Search for the cell housing the specified text and yield its [X, Y] center coordinate. 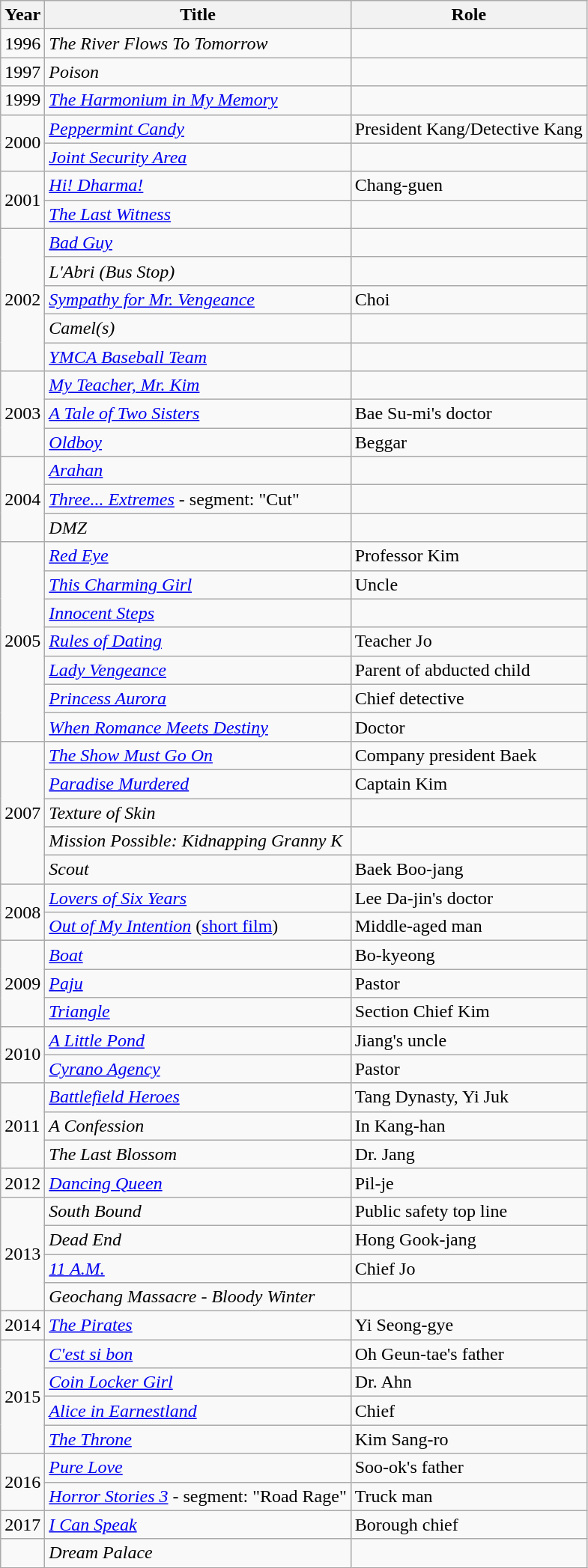
2005 [22, 641]
Paradise Murdered [198, 784]
Lovers of Six Years [198, 898]
2013 [22, 1254]
President Kang/Detective Kang [469, 129]
2004 [22, 499]
Mission Possible: Kidnapping Granny K [198, 841]
YMCA Baseball Team [198, 357]
Alice in Earnestland [198, 1411]
Jiang's uncle [469, 1040]
Arahan [198, 471]
Bae Su-mi's doctor [469, 414]
Cyrano Agency [198, 1069]
This Charming Girl [198, 585]
Dr. Jang [469, 1154]
Lee Da-jin's doctor [469, 898]
Pil-je [469, 1183]
Poison [198, 72]
Dancing Queen [198, 1183]
2003 [22, 414]
2012 [22, 1183]
Chang-guen [469, 186]
Princess Aurora [198, 698]
I Can Speak [198, 1525]
Dream Palace [198, 1553]
Coin Locker Girl [198, 1382]
11 A.M. [198, 1269]
Doctor [469, 727]
Yi Seong-gye [469, 1326]
Title [198, 15]
A Little Pond [198, 1040]
Chief [469, 1411]
Peppermint Candy [198, 129]
Red Eye [198, 556]
Three... Extremes - segment: "Cut" [198, 499]
The Show Must Go On [198, 755]
Innocent Steps [198, 613]
2016 [22, 1482]
Parent of abducted child [469, 670]
A Confession [198, 1126]
2009 [22, 983]
Truck man [469, 1496]
Joint Security Area [198, 157]
Lady Vengeance [198, 670]
Public safety top line [469, 1211]
Sympathy for Mr. Vengeance [198, 299]
Teacher Jo [469, 641]
The Last Blossom [198, 1154]
Dead End [198, 1239]
Chief Jo [469, 1269]
Triangle [198, 1012]
Oh Geun-tae's father [469, 1354]
Geochang Massacre - Bloody Winter [198, 1297]
Out of My Intention (short film) [198, 927]
Chief detective [469, 698]
Borough chief [469, 1525]
In Kang-han [469, 1126]
Company president Baek [469, 755]
2010 [22, 1055]
Bo-kyeong [469, 955]
1996 [22, 43]
2015 [22, 1397]
2002 [22, 299]
When Romance Meets Destiny [198, 727]
The Throne [198, 1439]
South Bound [198, 1211]
2017 [22, 1525]
1997 [22, 72]
Tang Dynasty, Yi Juk [469, 1097]
The Last Witness [198, 214]
Oldboy [198, 442]
Camel(s) [198, 328]
Baek Boo-jang [469, 870]
Hi! Dharma! [198, 186]
Rules of Dating [198, 641]
Horror Stories 3 - segment: "Road Rage" [198, 1496]
Section Chief Kim [469, 1012]
2001 [22, 200]
The River Flows To Tomorrow [198, 43]
Pure Love [198, 1468]
2007 [22, 812]
Role [469, 15]
Bad Guy [198, 242]
Paju [198, 983]
L'Abri (Bus Stop) [198, 271]
Dr. Ahn [469, 1382]
The Pirates [198, 1326]
Soo-ok's father [469, 1468]
Battlefield Heroes [198, 1097]
Uncle [469, 585]
Year [22, 15]
Choi [469, 299]
Middle-aged man [469, 927]
DMZ [198, 528]
Hong Gook-jang [469, 1239]
2011 [22, 1126]
2000 [22, 143]
2008 [22, 912]
My Teacher, Mr. Kim [198, 385]
The Harmonium in My Memory [198, 100]
1999 [22, 100]
2014 [22, 1326]
Texture of Skin [198, 812]
Boat [198, 955]
Professor Kim [469, 556]
Captain Kim [469, 784]
Beggar [469, 442]
Kim Sang-ro [469, 1439]
Scout [198, 870]
A Tale of Two Sisters [198, 414]
C'est si bon [198, 1354]
